Output the (X, Y) coordinate of the center of the cell containing the given text.  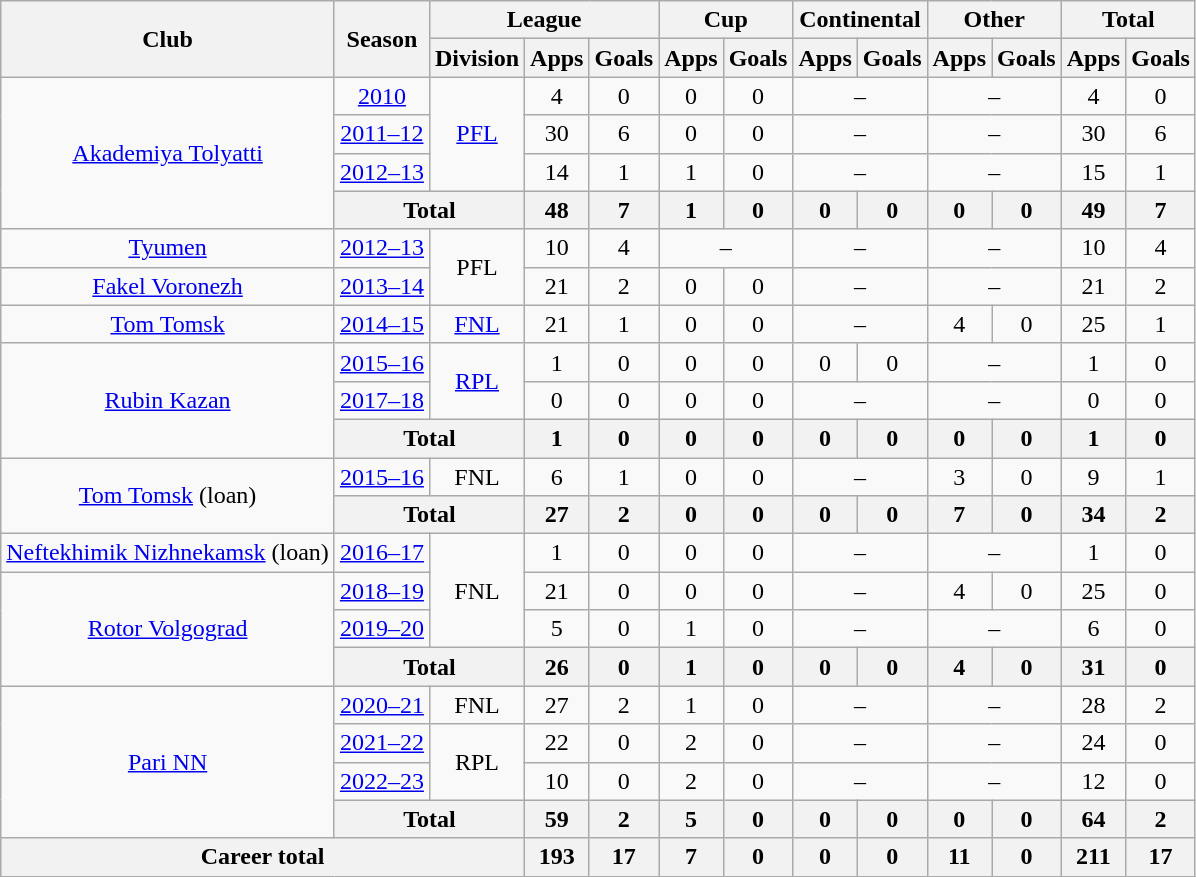
Career total (263, 857)
15 (1093, 172)
11 (959, 857)
31 (1093, 667)
Fakel Voronezh (168, 286)
2011–12 (382, 134)
48 (557, 210)
Club (168, 39)
2021–22 (382, 743)
Division (476, 58)
Cup (726, 20)
34 (1093, 515)
2017–18 (382, 400)
Other (994, 20)
12 (1093, 781)
2019–20 (382, 629)
193 (557, 857)
Season (382, 39)
59 (557, 819)
Rotor Volgograd (168, 629)
2013–14 (382, 286)
Akademiya Tolyatti (168, 153)
League (544, 20)
211 (1093, 857)
2014–15 (382, 324)
Continental (860, 20)
2020–21 (382, 705)
22 (557, 743)
2018–19 (382, 591)
3 (959, 477)
Pari NN (168, 762)
Tyumen (168, 248)
Tom Tomsk (168, 324)
24 (1093, 743)
Rubin Kazan (168, 400)
28 (1093, 705)
9 (1093, 477)
2010 (382, 96)
49 (1093, 210)
64 (1093, 819)
2016–17 (382, 553)
26 (557, 667)
Neftekhimik Nizhnekamsk (loan) (168, 553)
Tom Tomsk (loan) (168, 496)
2022–23 (382, 781)
14 (557, 172)
